Locate the cell with the specified text and output its (X, Y) center coordinate. 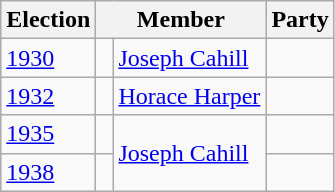
1938 (48, 172)
Member (181, 20)
Party (300, 20)
Election (48, 20)
1932 (48, 96)
1930 (48, 58)
Horace Harper (190, 96)
1935 (48, 134)
